Pinpoint the cell where the given text exists, returning its [X, Y] midpoint coordinate. 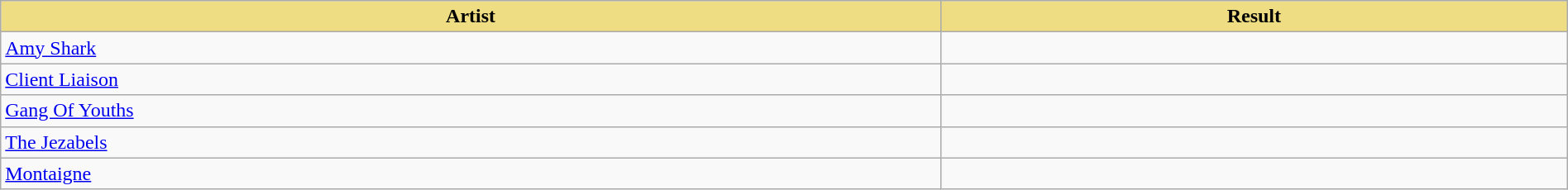
Gang Of Youths [471, 111]
Montaigne [471, 173]
Result [1254, 17]
The Jezabels [471, 142]
Client Liaison [471, 79]
Artist [471, 17]
Amy Shark [471, 48]
